Determine the (X, Y) coordinate at the center of the cell enclosing the given text.  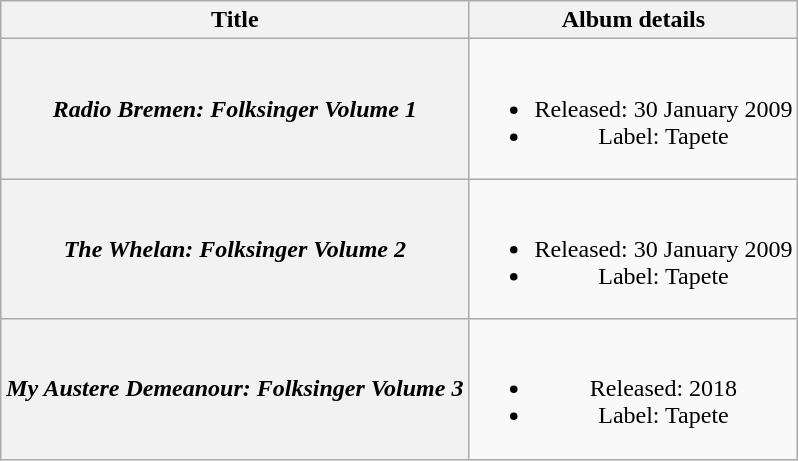
Album details (634, 20)
Title (235, 20)
Radio Bremen: Folksinger Volume 1 (235, 109)
My Austere Demeanour: Folksinger Volume 3 (235, 389)
The Whelan: Folksinger Volume 2 (235, 249)
Released: 2018Label: Tapete (634, 389)
